Determine the (x, y) coordinate at the center of the cell enclosing the given text.  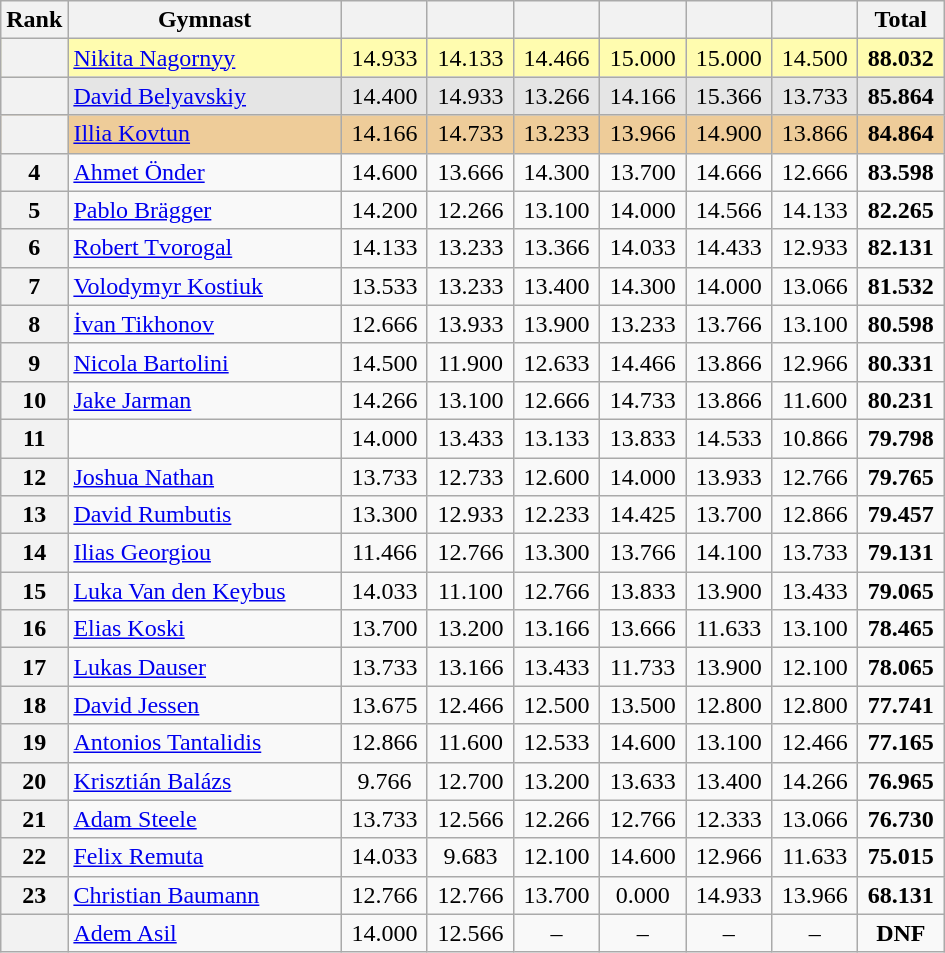
13.366 (557, 248)
76.730 (901, 819)
Volodymyr Kostiuk (205, 286)
Christian Baumann (205, 895)
15 (34, 591)
14.200 (384, 210)
80.331 (901, 362)
79.131 (901, 553)
Joshua Nathan (205, 477)
Adam Steele (205, 819)
78.065 (901, 667)
Antonios Tantalidis (205, 743)
88.032 (901, 58)
82.265 (901, 210)
Adem Asil (205, 933)
Illia Kovtun (205, 134)
14.400 (384, 96)
13.633 (643, 781)
14.100 (729, 553)
14.533 (729, 438)
David Belyavskiy (205, 96)
12 (34, 477)
Pablo Brägger (205, 210)
10 (34, 400)
79.765 (901, 477)
14 (34, 553)
84.864 (901, 134)
0.000 (643, 895)
9.683 (470, 857)
9.766 (384, 781)
Nicola Bartolini (205, 362)
6 (34, 248)
15.366 (729, 96)
80.231 (901, 400)
Gymnast (205, 20)
11.466 (384, 553)
14.566 (729, 210)
81.532 (901, 286)
Ilias Georgiou (205, 553)
Krisztián Balázs (205, 781)
Robert Tvorogal (205, 248)
76.965 (901, 781)
Total (901, 20)
17 (34, 667)
DNF (901, 933)
21 (34, 819)
12.333 (729, 819)
12.700 (470, 781)
13.266 (557, 96)
23 (34, 895)
68.131 (901, 895)
14.425 (643, 515)
14.900 (729, 134)
Lukas Dauser (205, 667)
11 (34, 438)
83.598 (901, 172)
13.133 (557, 438)
David Jessen (205, 705)
79.798 (901, 438)
13.533 (384, 286)
80.598 (901, 324)
Ahmet Önder (205, 172)
12.733 (470, 477)
Luka Van den Keybus (205, 591)
12.233 (557, 515)
75.015 (901, 857)
78.465 (901, 629)
İvan Tikhonov (205, 324)
12.633 (557, 362)
9 (34, 362)
Felix Remuta (205, 857)
7 (34, 286)
13.675 (384, 705)
22 (34, 857)
13.500 (643, 705)
12.533 (557, 743)
20 (34, 781)
16 (34, 629)
11.100 (470, 591)
Elias Koski (205, 629)
11.733 (643, 667)
79.457 (901, 515)
77.165 (901, 743)
Nikita Nagornyy (205, 58)
13 (34, 515)
85.864 (901, 96)
Rank (34, 20)
8 (34, 324)
Jake Jarman (205, 400)
79.065 (901, 591)
David Rumbutis (205, 515)
11.900 (470, 362)
18 (34, 705)
14.433 (729, 248)
10.866 (815, 438)
77.741 (901, 705)
12.500 (557, 705)
12.600 (557, 477)
4 (34, 172)
14.666 (729, 172)
82.131 (901, 248)
5 (34, 210)
19 (34, 743)
